Scan for the cell matching the given text and deliver its (x, y) coordinate at center. 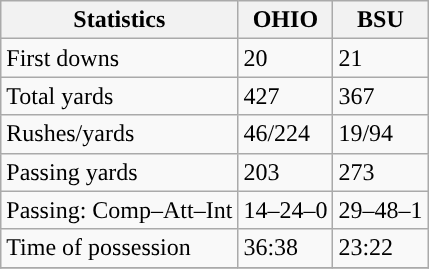
20 (286, 58)
46/224 (286, 134)
Statistics (120, 20)
23:22 (380, 248)
14–24–0 (286, 210)
273 (380, 172)
203 (286, 172)
Time of possession (120, 248)
Rushes/yards (120, 134)
367 (380, 96)
36:38 (286, 248)
OHIO (286, 20)
Passing: Comp–Att–Int (120, 210)
Total yards (120, 96)
427 (286, 96)
21 (380, 58)
BSU (380, 20)
29–48–1 (380, 210)
First downs (120, 58)
Passing yards (120, 172)
19/94 (380, 134)
